Output the [x, y] coordinate of the center of the cell containing the given text.  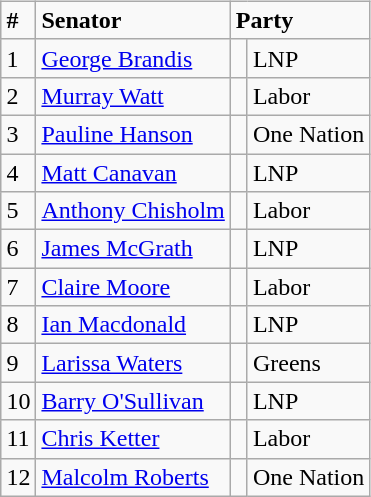
4 [18, 173]
Matt Canavan [133, 173]
Claire Moore [133, 287]
Greens [308, 363]
5 [18, 211]
Senator [133, 20]
9 [18, 363]
6 [18, 249]
Murray Watt [133, 96]
3 [18, 134]
Barry O'Sullivan [133, 401]
Chris Ketter [133, 439]
2 [18, 96]
Anthony Chisholm [133, 211]
1 [18, 58]
12 [18, 477]
10 [18, 401]
James McGrath [133, 249]
7 [18, 287]
Ian Macdonald [133, 325]
Pauline Hanson [133, 134]
11 [18, 439]
Larissa Waters [133, 363]
8 [18, 325]
George Brandis [133, 58]
# [18, 20]
Party [300, 20]
Malcolm Roberts [133, 477]
